Provide the [X, Y] coordinate of the cell's center where the given text is located.  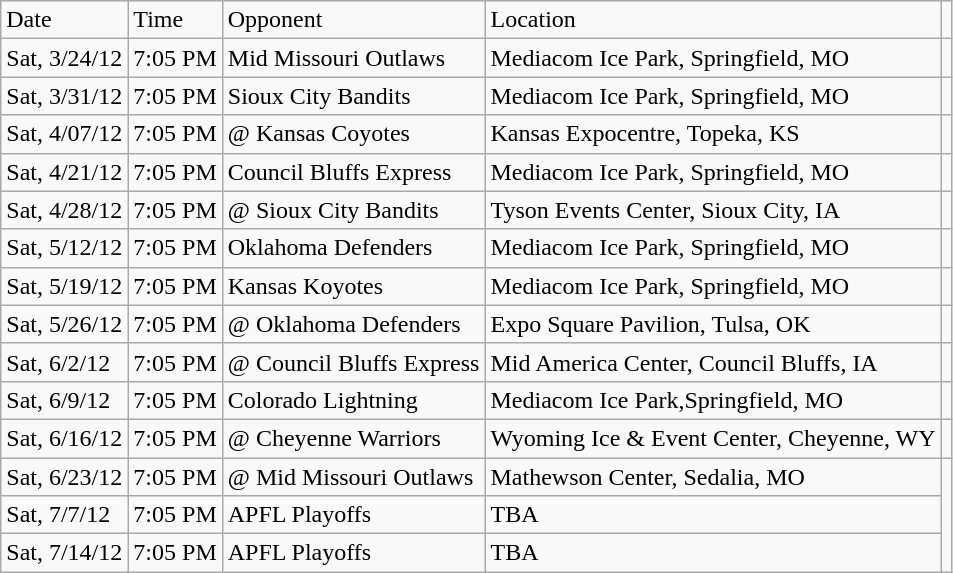
Opponent [354, 20]
@ Sioux City Bandits [354, 210]
Expo Square Pavilion, Tulsa, OK [713, 324]
Oklahoma Defenders [354, 248]
Mid Missouri Outlaws [354, 58]
@ Oklahoma Defenders [354, 324]
Sat, 5/12/12 [64, 248]
Sioux City Bandits [354, 96]
Sat, 4/07/12 [64, 134]
Colorado Lightning [354, 400]
@ Council Bluffs Express [354, 362]
Sat, 4/21/12 [64, 172]
Sat, 6/9/12 [64, 400]
Sat, 7/7/12 [64, 515]
Sat, 6/16/12 [64, 438]
Time [175, 20]
Sat, 3/24/12 [64, 58]
Kansas Expocentre, Topeka, KS [713, 134]
Sat, 3/31/12 [64, 96]
Sat, 4/28/12 [64, 210]
Mediacom Ice Park,Springfield, MO [713, 400]
Tyson Events Center, Sioux City, IA [713, 210]
Council Bluffs Express [354, 172]
@ Mid Missouri Outlaws [354, 477]
Mid America Center, Council Bluffs, IA [713, 362]
@ Cheyenne Warriors [354, 438]
Sat, 6/2/12 [64, 362]
Mathewson Center, Sedalia, MO [713, 477]
Wyoming Ice & Event Center, Cheyenne, WY [713, 438]
Sat, 5/26/12 [64, 324]
Date [64, 20]
Sat, 6/23/12 [64, 477]
Sat, 7/14/12 [64, 553]
Location [713, 20]
Kansas Koyotes [354, 286]
Sat, 5/19/12 [64, 286]
@ Kansas Coyotes [354, 134]
